Output the (X, Y) coordinate of the center of the cell containing the given text.  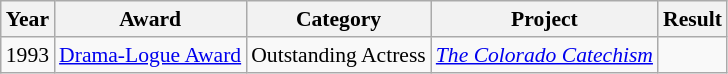
Year (28, 19)
Category (338, 19)
The Colorado Catechism (544, 55)
Award (150, 19)
1993 (28, 55)
Result (692, 19)
Drama-Logue Award (150, 55)
Project (544, 19)
Outstanding Actress (338, 55)
